Scan for the cell matching the given text and deliver its (X, Y) coordinate at center. 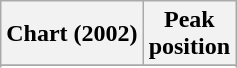
Peakposition (189, 34)
Chart (2002) (72, 34)
